Search for the cell housing the specified text and yield its (x, y) center coordinate. 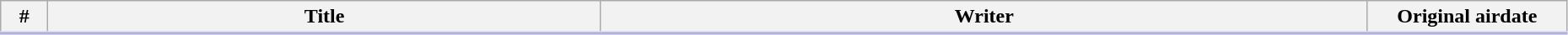
Original airdate (1467, 17)
# (24, 17)
Title (325, 17)
Writer (983, 17)
